Detect which cell encompasses the target text, then output its [X, Y] center coordinate. 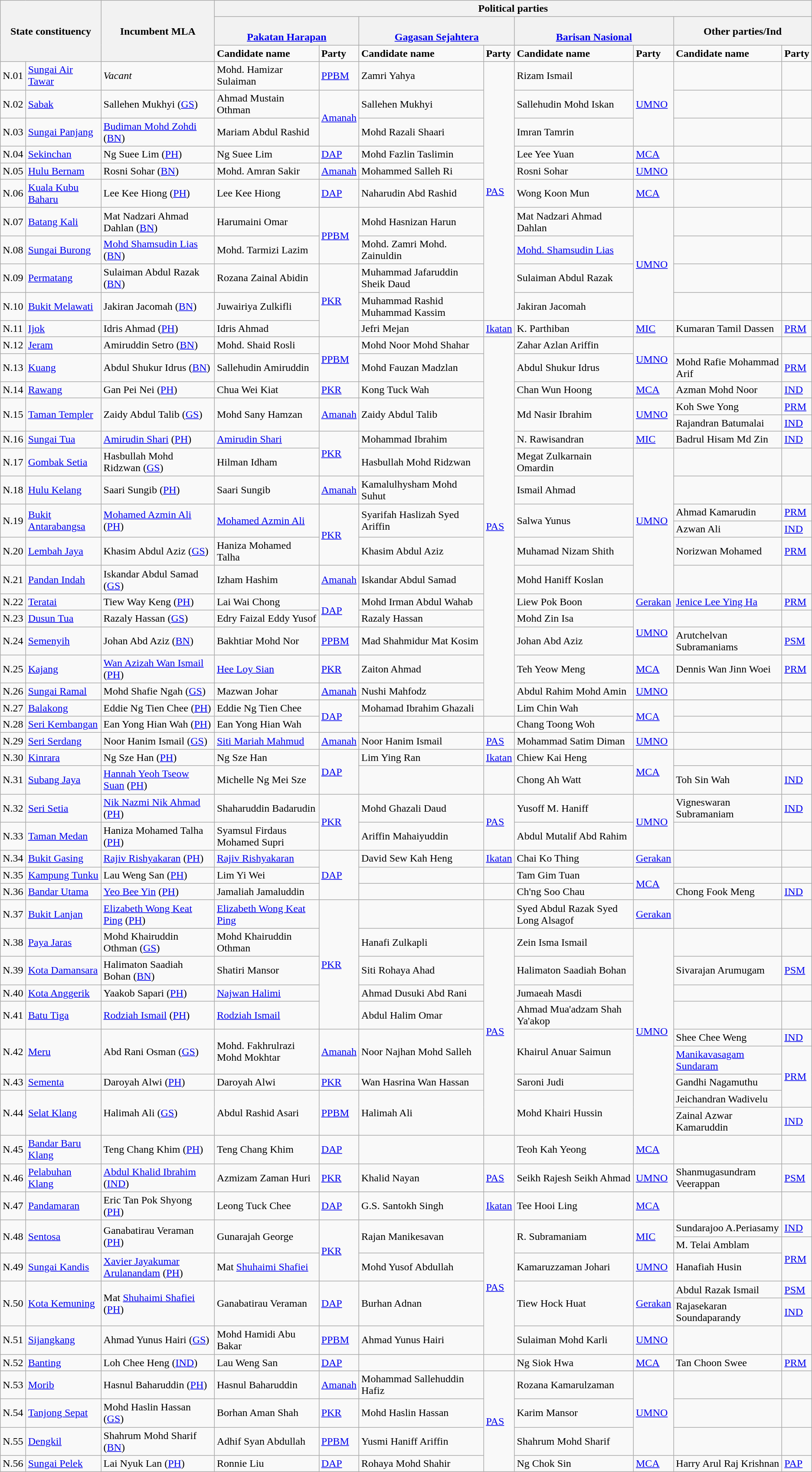
Naharudin Abd Rashid [422, 193]
Johan Abd Aziz [574, 640]
N.33 [13, 836]
Abdul Shukur Idrus (BN) [158, 368]
Sivarajan Arumugam [728, 970]
Chua Wei Kiat [266, 390]
Abdul Halim Omar [422, 1015]
Muhammad Rashid Muhammad Kassim [422, 306]
Kajang [63, 669]
Lembah Jaya [63, 551]
Seri Kembangan [63, 725]
Hasnul Baharuddin [266, 1385]
Ng Siok Hwa [574, 1363]
Manikavasagam Sundaram [728, 1060]
Halimaton Saadiah Bohan [574, 970]
Wan Hasrina Wan Hassan [422, 1082]
Ch'ng Soo Chau [574, 892]
Mohd Sany Hamzan [266, 415]
Jenice Lee Ying Ha [728, 602]
Lim Chin Wah [574, 708]
Harumaini Omar [266, 221]
Sungai Air Tawar [63, 75]
Sallehen Mukhyi (GS) [158, 104]
Dusun Tua [63, 618]
Muhamad Nizam Shith [574, 551]
Mohamed Azmin Ali [266, 521]
Mohd Haniff Koslan [574, 580]
Incumbent MLA [158, 31]
Vigneswaran Subramaniam [728, 808]
Mohd Razali Shaari [422, 132]
Ismail Ahmad [574, 490]
Mohd Noor Mohd Shahar [422, 345]
Abd Rani Osman (GS) [158, 1052]
Chai Ko Thing [574, 859]
Hilman Idham [266, 462]
N.30 [13, 757]
Vacant [158, 75]
Kota Damansara [63, 970]
N.13 [13, 368]
Elizabeth Wong Keat Ping [266, 914]
Rosni Sohar [574, 171]
Mohd Zin Isa [574, 618]
N.56 [13, 1464]
Shahrum Mohd Sharif [574, 1441]
Mohd Shafie Ngah (GS) [158, 692]
N.26 [13, 692]
N.36 [13, 892]
Rizam Ismail [574, 75]
Dengkil [63, 1441]
Muhammad Jafaruddin Sheik Daud [422, 278]
Iskandar Abdul Samad [422, 580]
Mohd Shamsudin Lias (BN) [158, 250]
Saari Sungib (PH) [158, 490]
Sungai Tua [63, 439]
Chong Ah Watt [574, 780]
N.28 [13, 725]
Noor Hanim Ismail [422, 741]
Ahmad Yunus Hairi (GS) [158, 1340]
Seikh Rajesh Seikh Ahmad [574, 1177]
N.47 [13, 1206]
Banting [63, 1363]
Mohd. Amran Sakir [266, 171]
Megat Zulkarnain Omardin [574, 462]
Bandar Baru Klang [63, 1150]
Mohd Yusof Abdullah [422, 1267]
Pelabuhan Klang [63, 1177]
Hanafiah Husin [728, 1267]
Mohamad Ibrahim Ghazali [422, 708]
Chan Wun Hoong [574, 390]
Mohamed Azmin Ali (PH) [158, 521]
Siti Mariah Mahmud [266, 741]
Haniza Mohamed Talha [266, 551]
Jamaliah Jamaluddin [266, 892]
Zainal Azwar Kamaruddin [728, 1121]
N.48 [13, 1236]
Gombak Setia [63, 462]
Noor Najhan Mohd Salleh [422, 1052]
Teh Yeow Meng [574, 669]
Lim Ying Ran [422, 757]
Wan Azizah Wan Ismail (PH) [158, 669]
N.10 [13, 306]
Rozana Zainal Abidin [266, 278]
Syed Abdul Razak Syed Long Alsagof [574, 914]
Daroyah Alwi [266, 1082]
Juwairiya Zulkifli [266, 306]
Razaly Hassan [422, 618]
Barisan Nasional [594, 31]
Lau Weng San [266, 1363]
Teng Chang Khim (PH) [158, 1150]
Khasim Abdul Aziz [422, 551]
Najwan Halimi [266, 993]
Halimah Ali (GS) [158, 1113]
Johan Abd Aziz (BN) [158, 640]
Sabak [63, 104]
Michelle Ng Mei Sze [266, 780]
Mohd Ghazali Daud [422, 808]
Shanmugasundram Veerappan [728, 1177]
Zamri Yahya [422, 75]
Eddie Ng Tien Chee [266, 708]
Zaidy Abdul Talib [422, 415]
Ahmad Mustain Othman [266, 104]
Other parties/Ind [743, 31]
Mariam Abdul Rashid [266, 132]
Elizabeth Wong Keat Ping (PH) [158, 914]
Norizwan Mohamed [728, 551]
Mohammad Satim Diman [574, 741]
Kong Tuck Wah [422, 390]
N. Rawisandran [574, 439]
Abdul Rashid Asari [266, 1113]
Rajasekaran Soundaparandy [728, 1312]
N.20 [13, 551]
Budiman Mohd Zohdi (BN) [158, 132]
Sallehen Mukhyi [422, 104]
Arutchelvan Subramaniams [728, 640]
Kampung Tunku [63, 875]
Mohd Haslin Hassan [422, 1413]
Amiruddin Setro (BN) [158, 345]
N.02 [13, 104]
N.55 [13, 1441]
Ganabatirau Veraman [266, 1303]
Chiew Kai Heng [574, 757]
Mohammed Salleh Ri [422, 171]
Kota Kemuning [63, 1303]
Mohd. Shaid Rosli [266, 345]
Lee Yee Yuan [574, 154]
Batu Tiga [63, 1015]
Shee Chee Weng [728, 1038]
Zaiton Ahmad [422, 669]
Idris Ahmad (PH) [158, 329]
Hulu Kelang [63, 490]
Shaharuddin Badarudin [266, 808]
Sulaiman Abdul Razak (BN) [158, 278]
Jakiran Jacomah (BN) [158, 306]
Kamaruzzaman Johari [574, 1267]
Sekinchan [63, 154]
Mohammad Ibrahim [422, 439]
Ng Suee Lim (PH) [158, 154]
Hannah Yeoh Tseow Suan (PH) [158, 780]
N.05 [13, 171]
Paya Jaras [63, 942]
Selat Klang [63, 1113]
Meru [63, 1052]
N.51 [13, 1340]
Ahmad Dusuki Abd Rani [422, 993]
Mohd Fauzan Madzlan [422, 368]
N.11 [13, 329]
Dennis Wan Jinn Woei [728, 669]
Adhif Syan Abdullah [266, 1441]
Kota Anggerik [63, 993]
State constituency [51, 31]
Mat Shuhaimi Shafiei (PH) [158, 1303]
Hee Loy Sian [266, 669]
N.06 [13, 193]
N.04 [13, 154]
Idris Ahmad [266, 329]
Tiew Way Keng (PH) [158, 602]
David Sew Kah Heng [422, 859]
Siti Rohaya Ahad [422, 970]
Saroni Judi [574, 1082]
N.42 [13, 1052]
Ganabatirau Veraman (PH) [158, 1236]
Kumaran Tamil Dassen [728, 329]
Lee Kee Hiong [266, 193]
K. Parthiban [574, 329]
Ean Yong Hian Wah (PH) [158, 725]
Eddie Ng Tien Chee (PH) [158, 708]
Sungai Kandis [63, 1267]
Ahmad Kamarudin [728, 512]
Tam Gim Tuan [574, 875]
Jeram [63, 345]
N.25 [13, 669]
Sundarajoo A.Periasamy [728, 1228]
Mohd. Hamizar Sulaiman [266, 75]
Ariffin Mahaiyuddin [422, 836]
Gunarajah George [266, 1236]
Mohd. Shamsudin Lias [574, 250]
Sijangkang [63, 1340]
Hanafi Zulkapli [422, 942]
N.34 [13, 859]
N.54 [13, 1413]
N.16 [13, 439]
Mohd Khairuddin Othman (GS) [158, 942]
Sungai Ramal [63, 692]
Mat Nadzari Ahmad Dahlan (BN) [158, 221]
N.52 [13, 1363]
Mohd. Tarmizi Lazim [266, 250]
Kamalulhysham Mohd Suhut [422, 490]
N.32 [13, 808]
Mat Shuhaimi Shafiei [266, 1267]
N.22 [13, 602]
Pakatan Harapan [286, 31]
Ng Sze Han [266, 757]
N.39 [13, 970]
N.35 [13, 875]
Yeo Bee Yin (PH) [158, 892]
N.23 [13, 618]
Syamsul Firdaus Mohamed Supri [266, 836]
Harry Arul Raj Krishnan [728, 1464]
Mohd. Zamri Mohd. Zainuldin [422, 250]
Halimah Ali [422, 1113]
Seri Serdang [63, 741]
Shatiri Mansor [266, 970]
N.27 [13, 708]
N.53 [13, 1385]
Azwan Ali [728, 529]
N.18 [13, 490]
Edry Faizal Eddy Yusof [266, 618]
Mohd Khairi Hussin [574, 1113]
Koh Swe Yong [728, 407]
Rozana Kamarulzaman [574, 1385]
Jumaeah Masdi [574, 993]
Gandhi Nagamuthu [728, 1082]
Khairul Anuar Saimun [574, 1052]
Ng Chok Sin [574, 1464]
Rajandran Batumalai [728, 423]
Karim Mansor [574, 1413]
N.44 [13, 1113]
Teoh Kah Yeong [574, 1150]
Sungai Burong [63, 250]
Loh Chee Heng (IND) [158, 1363]
Kinrara [63, 757]
Yaakob Sapari (PH) [158, 993]
N.14 [13, 390]
Mad Shahmidur Mat Kosim [422, 640]
N.01 [13, 75]
Lee Kee Hiong (PH) [158, 193]
Tan Choon Swee [728, 1363]
N.38 [13, 942]
R. Subramaniam [574, 1236]
N.37 [13, 914]
Yusmi Haniff Ariffin [422, 1441]
Jefri Mejan [422, 329]
N.21 [13, 580]
Taman Templer [63, 415]
Imran Tamrin [574, 132]
Amirudin Shari [266, 439]
N.50 [13, 1303]
Taman Medan [63, 836]
Bandar Utama [63, 892]
Mohd Khairuddin Othman [266, 942]
Abdul Shukur Idrus [574, 368]
Ean Yong Hian Wah [266, 725]
Mohammad Sallehuddin Hafiz [422, 1385]
Salwa Yunus [574, 521]
Mat Nadzari Ahmad Dahlan [574, 221]
Bukit Antarabangsa [63, 521]
Hasnul Baharuddin (PH) [158, 1385]
N.07 [13, 221]
Permatang [63, 278]
N.17 [13, 462]
Abdul Razak Ismail [728, 1289]
Teratai [63, 602]
Sallehudin Amiruddin [266, 368]
Wong Koon Mun [574, 193]
N.46 [13, 1177]
Pandamaran [63, 1206]
Borhan Aman Shah [266, 1413]
Jakiran Jacomah [574, 306]
Tee Hooi Ling [574, 1206]
Azman Mohd Noor [728, 390]
Rosni Sohar (BN) [158, 171]
PAP [797, 1464]
Eric Tan Pok Shyong (PH) [158, 1206]
Abdul Mutalif Abd Rahim [574, 836]
Ng Suee Lim [266, 154]
N.09 [13, 278]
Bukit Melawati [63, 306]
Xavier Jayakumar Arulanandam (PH) [158, 1267]
Mohd Fazlin Taslimin [422, 154]
Bukit Lanjan [63, 914]
N.31 [13, 780]
Ronnie Liu [266, 1464]
Pandan Indah [63, 580]
N.45 [13, 1150]
Ahmad Yunus Hairi [422, 1340]
Iskandar Abdul Samad (GS) [158, 580]
Zaidy Abdul Talib (GS) [158, 415]
Sementa [63, 1082]
N.49 [13, 1267]
Hulu Bernam [63, 171]
Ijok [63, 329]
Sulaiman Mohd Karli [574, 1340]
Md Nasir Ibrahim [574, 415]
Subang Jaya [63, 780]
Batang Kali [63, 221]
Tiew Hock Huat [574, 1303]
Amirudin Shari (PH) [158, 439]
Zein Isma Ismail [574, 942]
Lim Yi Wei [266, 875]
Semenyih [63, 640]
Rohaya Mohd Shahir [422, 1464]
Mohd Hamidi Abu Bakar [266, 1340]
M. Telai Amblam [728, 1245]
Gan Pei Nei (PH) [158, 390]
Hasbullah Mohd Ridzwan (GS) [158, 462]
N.43 [13, 1082]
Political parties [513, 9]
Noor Hanim Ismail (GS) [158, 741]
Chong Fook Meng [728, 892]
Zahar Azlan Ariffin [574, 345]
Rajan Manikesavan [422, 1236]
N.40 [13, 993]
Khalid Nayan [422, 1177]
Haniza Mohamed Talha (PH) [158, 836]
Nik Nazmi Nik Ahmad (PH) [158, 808]
Halimaton Saadiah Bohan (BN) [158, 970]
Liew Pok Boon [574, 602]
Azmizam Zaman Huri [266, 1177]
Mohd Irman Abdul Wahab [422, 602]
Tanjong Sepat [63, 1413]
Jeichandran Wadivelu [728, 1099]
Ahmad Mua'adzam Shah Ya'akop [574, 1015]
N.08 [13, 250]
G.S. Santokh Singh [422, 1206]
N.41 [13, 1015]
Saari Sungib [266, 490]
Lau Weng San (PH) [158, 875]
N.03 [13, 132]
Hasbullah Mohd Ridzwan [422, 462]
Abdul Rahim Mohd Amin [574, 692]
Bukit Gasing [63, 859]
Burhan Adnan [422, 1303]
Syarifah Haslizah Syed Ariffin [422, 521]
Mohd Haslin Hassan (GS) [158, 1413]
Toh Sin Wah [728, 780]
Sulaiman Abdul Razak [574, 278]
Morib [63, 1385]
Chang Toong Woh [574, 725]
Lai Nyuk Lan (PH) [158, 1464]
Ng Sze Han (PH) [158, 757]
N.24 [13, 640]
Rajiv Rishyakaran [266, 859]
Seri Setia [63, 808]
Rodziah Ismail (PH) [158, 1015]
N.19 [13, 521]
Izham Hashim [266, 580]
Badrul Hisam Md Zin [728, 439]
Mohd Hasnizan Harun [422, 221]
Mazwan Johar [266, 692]
Leong Tuck Chee [266, 1206]
Rajiv Rishyakaran (PH) [158, 859]
Rawang [63, 390]
Gagasan Sejahtera [437, 31]
Teng Chang Khim [266, 1150]
Balakong [63, 708]
Razaly Hassan (GS) [158, 618]
Bakhtiar Mohd Nor [266, 640]
Sungai Panjang [63, 132]
Yusoff M. Haniff [574, 808]
Shahrum Mohd Sharif (BN) [158, 1441]
N.15 [13, 415]
Kuala Kubu Baharu [63, 193]
Sungai Pelek [63, 1464]
Kuang [63, 368]
Mohd Rafie Mohammad Arif [728, 368]
Sentosa [63, 1236]
Mohd. Fakhrulrazi Mohd Mokhtar [266, 1052]
N.29 [13, 741]
Nushi Mahfodz [422, 692]
Abdul Khalid Ibrahim (IND) [158, 1177]
Khasim Abdul Aziz (GS) [158, 551]
Lai Wai Chong [266, 602]
Rodziah Ismail [266, 1015]
N.12 [13, 345]
Sallehudin Mohd Iskan [574, 104]
Daroyah Alwi (PH) [158, 1082]
